Identify which cell holds the provided text, then report its [x, y] central coordinate. 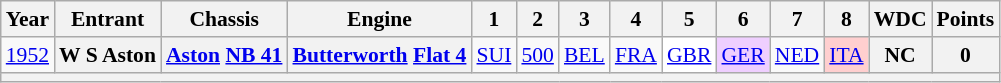
1952 [28, 55]
WDC [900, 19]
7 [797, 19]
4 [636, 19]
8 [846, 19]
Chassis [224, 19]
500 [538, 55]
GER [742, 55]
Year [28, 19]
SUI [494, 55]
Aston NB 41 [224, 55]
Butterworth Flat 4 [379, 55]
ITA [846, 55]
0 [966, 55]
Engine [379, 19]
NED [797, 55]
2 [538, 19]
BEL [584, 55]
W S Aston [108, 55]
Entrant [108, 19]
GBR [690, 55]
FRA [636, 55]
1 [494, 19]
6 [742, 19]
Points [966, 19]
NC [900, 55]
5 [690, 19]
3 [584, 19]
